Detect which cell encompasses the target text, then output its (x, y) center coordinate. 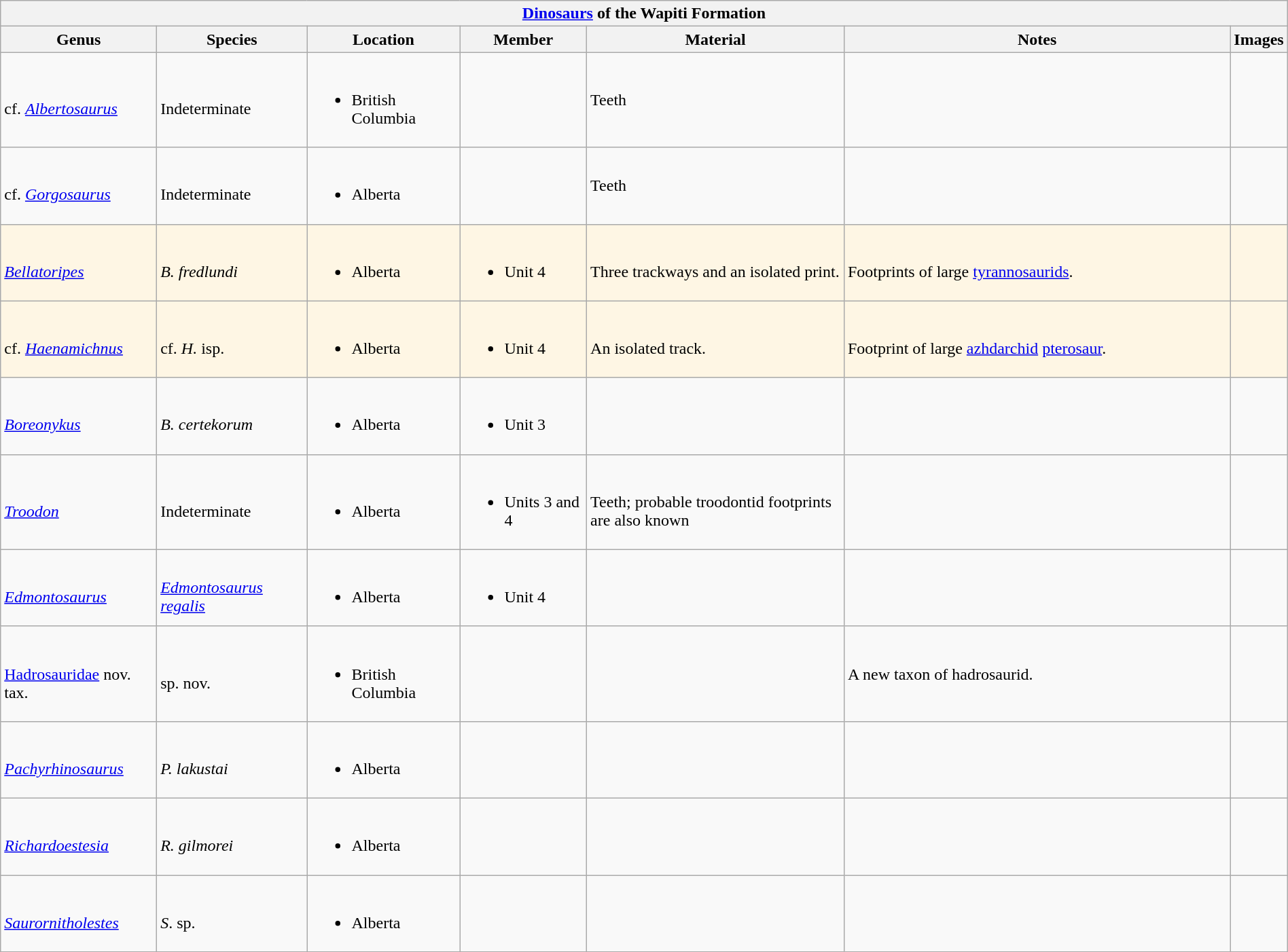
S. sp. (232, 913)
Richardoestesia (79, 837)
Images (1259, 39)
Troodon (79, 502)
Notes (1037, 39)
Member (523, 39)
cf. H. isp. (232, 340)
Footprints of large tyrannosaurids. (1037, 262)
Dinosaurs of the Wapiti Formation (644, 14)
Species (232, 39)
R. gilmorei (232, 837)
P. lakustai (232, 759)
Edmontosaurus (79, 588)
Saurornitholestes (79, 913)
Footprint of large azhdarchid pterosaur. (1037, 340)
Teeth; probable troodontid footprints are also known (716, 502)
Units 3 and 4 (523, 502)
Genus (79, 39)
B. fredlundi (232, 262)
A new taxon of hadrosaurid. (1037, 674)
Hadrosauridae nov. tax. (79, 674)
B. certekorum (232, 416)
Location (383, 39)
Unit 3 (523, 416)
Edmontosaurus regalis (232, 588)
cf. Gorgosaurus (79, 186)
Material (716, 39)
cf. Albertosaurus (79, 100)
Boreonykus (79, 416)
An isolated track. (716, 340)
Pachyrhinosaurus (79, 759)
cf. Haenamichnus (79, 340)
Bellatoripes (79, 262)
sp. nov. (232, 674)
Three trackways and an isolated print. (716, 262)
